Find where the given text appears and provide that cell's center as (x, y) coordinate. 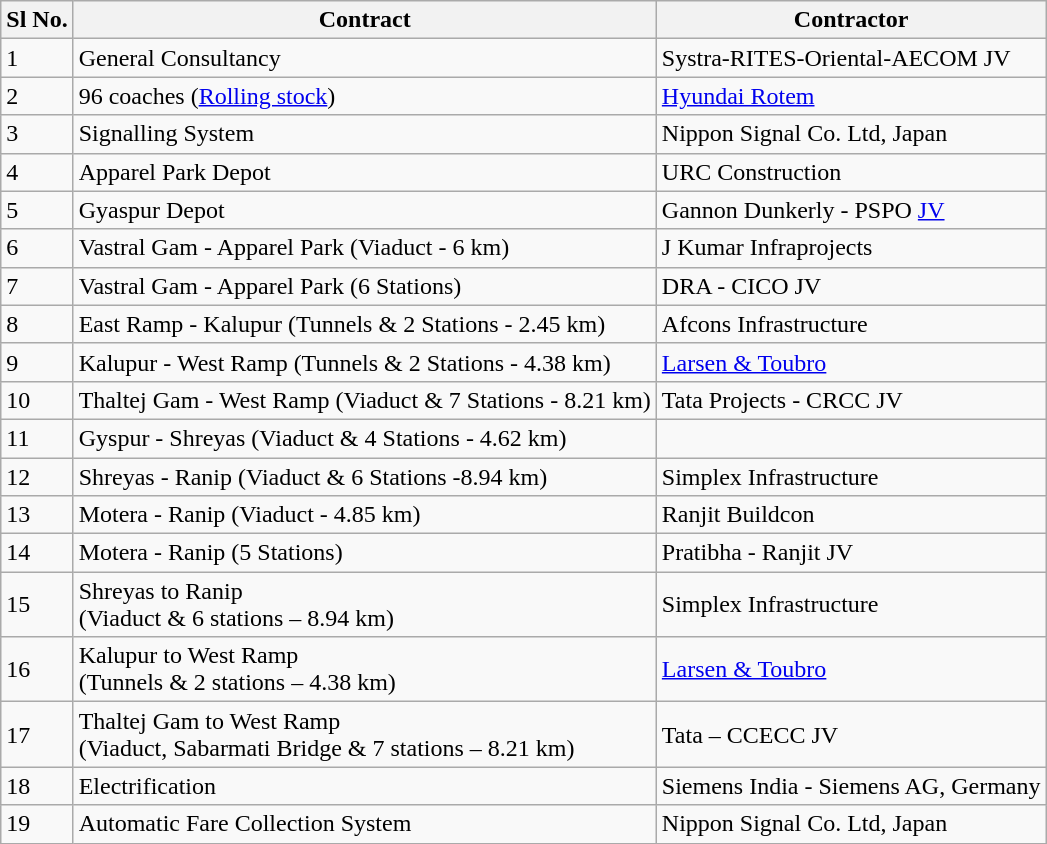
18 (37, 786)
15 (37, 604)
Shreyas to Ranip(Viaduct & 6 stations – 8.94 km) (364, 604)
Vastral Gam - Apparel Park (6 Stations) (364, 286)
Tata – CCECC JV (851, 734)
16 (37, 670)
Tata Projects - CRCC JV (851, 400)
Thaltej Gam - West Ramp (Viaduct & 7 Stations - 8.21 km) (364, 400)
3 (37, 134)
9 (37, 362)
East Ramp - Kalupur (Tunnels & 2 Stations - 2.45 km) (364, 324)
1 (37, 58)
14 (37, 553)
Siemens India - Siemens AG, Germany (851, 786)
Thaltej Gam to West Ramp(Viaduct, Sabarmati Bridge & 7 stations – 8.21 km) (364, 734)
Systra-RITES-Oriental-AECOM JV (851, 58)
7 (37, 286)
Motera - Ranip (5 Stations) (364, 553)
Kalupur - West Ramp (Tunnels & 2 Stations - 4.38 km) (364, 362)
12 (37, 477)
Sl No. (37, 20)
Hyundai Rotem (851, 96)
96 coaches (Rolling stock) (364, 96)
13 (37, 515)
Automatic Fare Collection System (364, 824)
11 (37, 438)
19 (37, 824)
DRA - CICO JV (851, 286)
Contract (364, 20)
Gyspur - Shreyas (Viaduct & 4 Stations - 4.62 km) (364, 438)
4 (37, 172)
Ranjit Buildcon (851, 515)
Afcons Infrastructure (851, 324)
Signalling System (364, 134)
Gannon Dunkerly - PSPO JV (851, 210)
Apparel Park Depot (364, 172)
2 (37, 96)
5 (37, 210)
Vastral Gam - Apparel Park (Viaduct - 6 km) (364, 248)
Motera - Ranip (Viaduct - 4.85 km) (364, 515)
Contractor (851, 20)
Kalupur to West Ramp(Tunnels & 2 stations – 4.38 km) (364, 670)
Shreyas - Ranip (Viaduct & 6 Stations -8.94 km) (364, 477)
Pratibha - Ranjit JV (851, 553)
General Consultancy (364, 58)
Gyaspur Depot (364, 210)
URC Construction (851, 172)
J Kumar Infraprojects (851, 248)
Electrification (364, 786)
10 (37, 400)
8 (37, 324)
17 (37, 734)
6 (37, 248)
